Capture the cell that displays the provided text and extract its (X, Y) central coordinate. 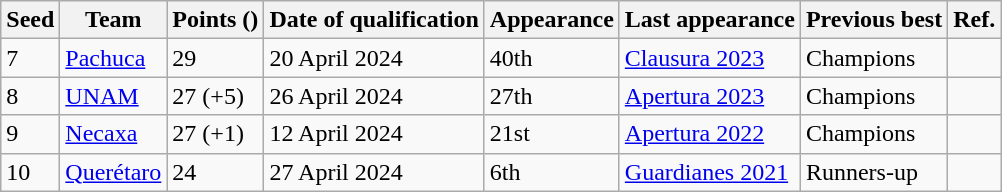
Apertura 2023 (710, 96)
27th (552, 96)
27 April 2024 (374, 172)
21st (552, 134)
Appearance (552, 20)
26 April 2024 (374, 96)
Last appearance (710, 20)
Previous best (874, 20)
Team (114, 20)
Pachuca (114, 58)
Apertura 2022 (710, 134)
40th (552, 58)
24 (216, 172)
Guardianes 2021 (710, 172)
12 April 2024 (374, 134)
27 (+5) (216, 96)
7 (30, 58)
10 (30, 172)
6th (552, 172)
29 (216, 58)
8 (30, 96)
27 (+1) (216, 134)
Ref. (974, 20)
Clausura 2023 (710, 58)
Querétaro (114, 172)
Seed (30, 20)
Runners-up (874, 172)
20 April 2024 (374, 58)
UNAM (114, 96)
Points () (216, 20)
Date of qualification (374, 20)
Necaxa (114, 134)
9 (30, 134)
